Find where the given text appears and provide that cell's center as (X, Y) coordinate. 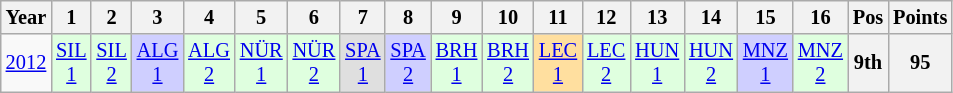
MNZ1 (766, 63)
SIL1 (71, 63)
NÜR2 (314, 63)
NÜR1 (262, 63)
15 (766, 17)
2012 (26, 63)
BRH1 (457, 63)
4 (209, 17)
16 (820, 17)
SPA1 (362, 63)
Pos (868, 17)
ALG1 (158, 63)
Year (26, 17)
9th (868, 63)
95 (920, 63)
8 (408, 17)
3 (158, 17)
1 (71, 17)
2 (111, 17)
ALG2 (209, 63)
LEC2 (606, 63)
Points (920, 17)
14 (711, 17)
SPA2 (408, 63)
7 (362, 17)
HUN1 (657, 63)
SIL2 (111, 63)
HUN2 (711, 63)
6 (314, 17)
LEC1 (558, 63)
9 (457, 17)
13 (657, 17)
MNZ2 (820, 63)
5 (262, 17)
11 (558, 17)
12 (606, 17)
BRH2 (508, 63)
10 (508, 17)
